Scan for the cell matching the given text and deliver its [X, Y] coordinate at center. 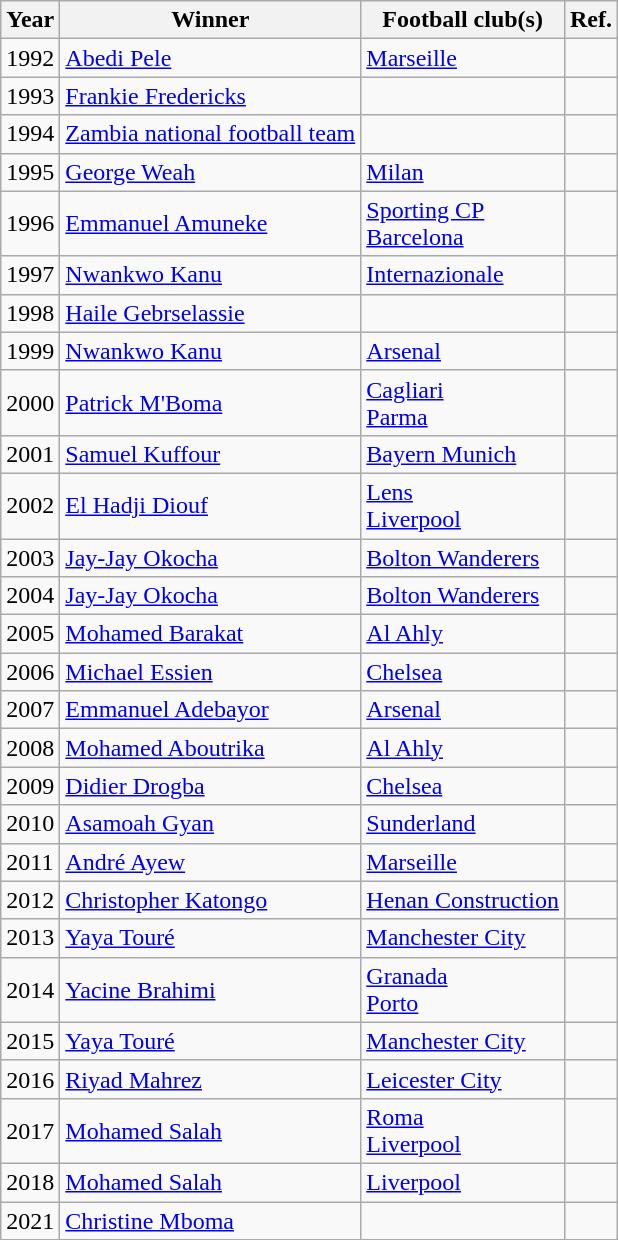
2005 [30, 634]
2007 [30, 710]
Sunderland [463, 824]
2009 [30, 786]
Frankie Fredericks [210, 96]
1993 [30, 96]
Christine Mboma [210, 1221]
Mohamed Barakat [210, 634]
Emmanuel Adebayor [210, 710]
Samuel Kuffour [210, 454]
1995 [30, 172]
2012 [30, 900]
Henan Construction [463, 900]
2015 [30, 1041]
El Hadji Diouf [210, 506]
2021 [30, 1221]
2001 [30, 454]
Granada Porto [463, 990]
Bayern Munich [463, 454]
2013 [30, 938]
1999 [30, 351]
2004 [30, 596]
Year [30, 20]
2014 [30, 990]
1998 [30, 313]
Patrick M'Boma [210, 402]
Lens Liverpool [463, 506]
Sporting CP Barcelona [463, 224]
1994 [30, 134]
2011 [30, 862]
Riyad Mahrez [210, 1079]
2016 [30, 1079]
2008 [30, 748]
Leicester City [463, 1079]
2000 [30, 402]
1997 [30, 275]
1996 [30, 224]
Milan [463, 172]
Mohamed Aboutrika [210, 748]
2017 [30, 1130]
Michael Essien [210, 672]
Liverpool [463, 1182]
Football club(s) [463, 20]
Cagliari Parma [463, 402]
2018 [30, 1182]
Zambia national football team [210, 134]
Asamoah Gyan [210, 824]
1992 [30, 58]
Winner [210, 20]
Haile Gebrselassie [210, 313]
2003 [30, 557]
Abedi Pele [210, 58]
2002 [30, 506]
Christopher Katongo [210, 900]
André Ayew [210, 862]
George Weah [210, 172]
Internazionale [463, 275]
2010 [30, 824]
Ref. [590, 20]
Roma Liverpool [463, 1130]
2006 [30, 672]
Yacine Brahimi [210, 990]
Didier Drogba [210, 786]
Emmanuel Amuneke [210, 224]
